From the cell containing the given text, extract its center point as [x, y] coordinate. 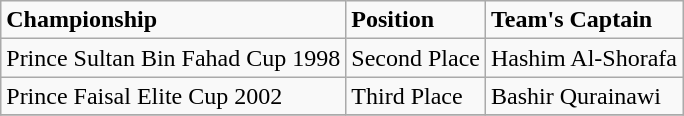
Position [416, 20]
Championship [174, 20]
Hashim Al-Shorafa [584, 58]
Second Place [416, 58]
Prince Faisal Elite Cup 2002 [174, 96]
Prince Sultan Bin Fahad Cup 1998 [174, 58]
Bashir Qurainawi [584, 96]
Third Place [416, 96]
Team's Captain [584, 20]
